From the cell containing the given text, extract its center point as [X, Y] coordinate. 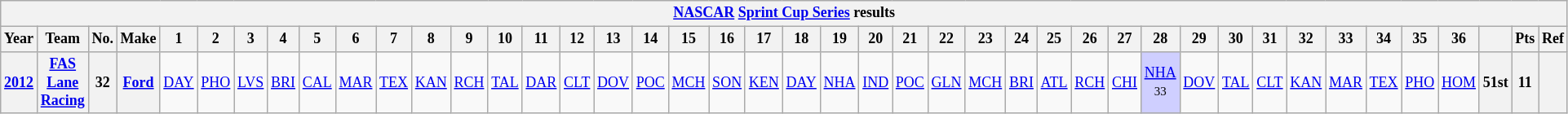
CAL [317, 82]
Make [139, 39]
10 [505, 39]
Pts [1526, 39]
Team [62, 39]
22 [946, 39]
27 [1125, 39]
No. [103, 39]
36 [1459, 39]
13 [613, 39]
23 [986, 39]
Year [20, 39]
19 [839, 39]
17 [764, 39]
9 [469, 39]
31 [1269, 39]
15 [689, 39]
2012 [20, 82]
51st [1495, 82]
25 [1054, 39]
LVS [251, 82]
21 [910, 39]
3 [251, 39]
1 [179, 39]
34 [1384, 39]
8 [431, 39]
GLN [946, 82]
HOM [1459, 82]
35 [1420, 39]
SON [728, 82]
24 [1021, 39]
16 [728, 39]
30 [1236, 39]
4 [284, 39]
20 [876, 39]
26 [1090, 39]
NASCAR Sprint Cup Series results [785, 13]
2 [215, 39]
KEN [764, 82]
18 [801, 39]
28 [1160, 39]
14 [650, 39]
FAS Lane Racing [62, 82]
12 [578, 39]
CHI [1125, 82]
5 [317, 39]
ATL [1054, 82]
IND [876, 82]
NHA [839, 82]
33 [1346, 39]
Ford [139, 82]
7 [394, 39]
NHA33 [1160, 82]
DAR [542, 82]
Ref [1553, 39]
29 [1199, 39]
6 [356, 39]
